Output the [x, y] coordinate of the center of the cell containing the given text.  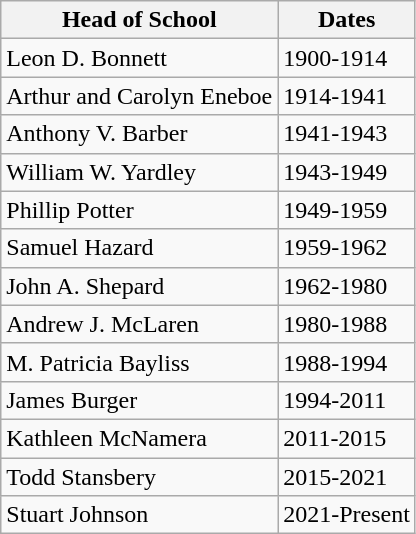
Arthur and Carolyn Eneboe [140, 96]
Leon D. Bonnett [140, 58]
1900-1914 [347, 58]
1994-2011 [347, 400]
2015-2021 [347, 477]
Dates [347, 20]
1941-1943 [347, 134]
Stuart Johnson [140, 515]
Andrew J. McLaren [140, 324]
James Burger [140, 400]
Kathleen McNamera [140, 438]
1943-1949 [347, 172]
Head of School [140, 20]
1962-1980 [347, 286]
M. Patricia Bayliss [140, 362]
John A. Shepard [140, 286]
Samuel Hazard [140, 248]
Phillip Potter [140, 210]
1949-1959 [347, 210]
2011-2015 [347, 438]
Anthony V. Barber [140, 134]
William W. Yardley [140, 172]
1980-1988 [347, 324]
1959-1962 [347, 248]
2021-Present [347, 515]
1988-1994 [347, 362]
1914-1941 [347, 96]
Todd Stansbery [140, 477]
